Determine the [x, y] coordinate at the center of the cell enclosing the given text.  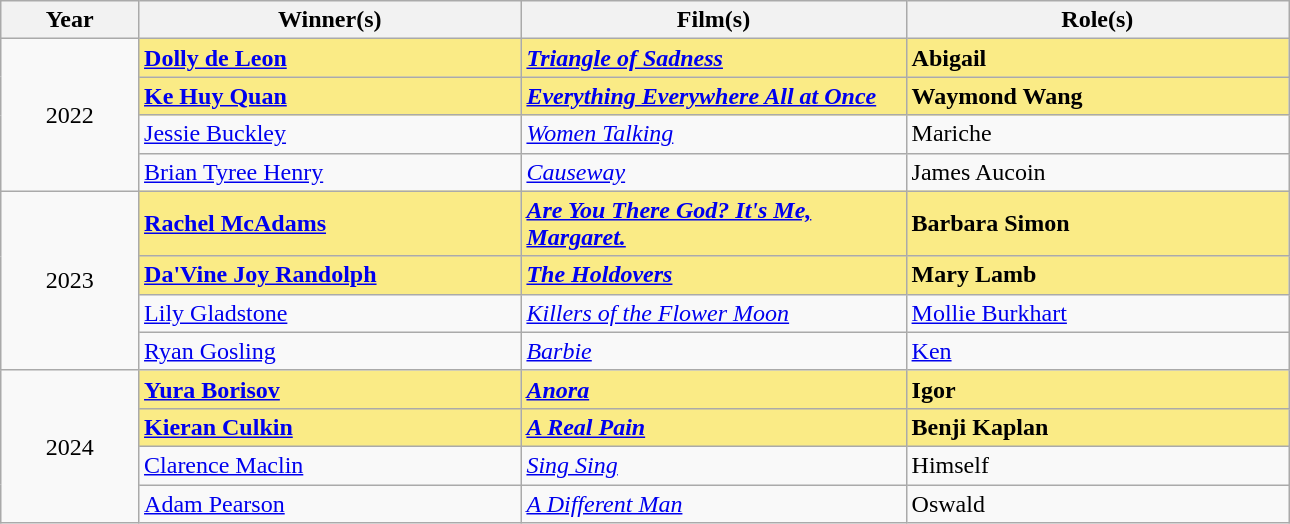
Clarence Maclin [330, 465]
Anora [714, 389]
Ryan Gosling [330, 351]
Oswald [1097, 503]
Are You There God? It's Me, Margaret. [714, 224]
Kieran Culkin [330, 427]
Waymond Wang [1097, 96]
The Holdovers [714, 275]
Jessie Buckley [330, 134]
Dolly de Leon [330, 58]
Mollie Burkhart [1097, 313]
Women Talking [714, 134]
A Different Man [714, 503]
Benji Kaplan [1097, 427]
Killers of the Flower Moon [714, 313]
Mariche [1097, 134]
Igor [1097, 389]
Sing Sing [714, 465]
Rachel McAdams [330, 224]
2022 [70, 115]
Abigail [1097, 58]
Da'Vine Joy Randolph [330, 275]
Barbara Simon [1097, 224]
Mary Lamb [1097, 275]
Year [70, 20]
James Aucoin [1097, 172]
Triangle of Sadness [714, 58]
2023 [70, 280]
Role(s) [1097, 20]
Adam Pearson [330, 503]
Film(s) [714, 20]
Yura Borisov [330, 389]
Barbie [714, 351]
Ke Huy Quan [330, 96]
2024 [70, 446]
A Real Pain [714, 427]
Lily Gladstone [330, 313]
Winner(s) [330, 20]
Causeway [714, 172]
Himself [1097, 465]
Ken [1097, 351]
Everything Everywhere All at Once [714, 96]
Brian Tyree Henry [330, 172]
